Scan for the cell matching the given text and deliver its [x, y] coordinate at center. 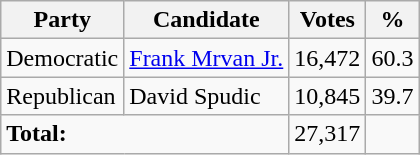
60.3 [392, 58]
Votes [328, 20]
Party [62, 20]
Republican [62, 96]
27,317 [328, 134]
Candidate [206, 20]
% [392, 20]
David Spudic [206, 96]
39.7 [392, 96]
Total: [145, 134]
Frank Mrvan Jr. [206, 58]
Democratic [62, 58]
10,845 [328, 96]
16,472 [328, 58]
